Output the (X, Y) coordinate of the center of the cell containing the given text.  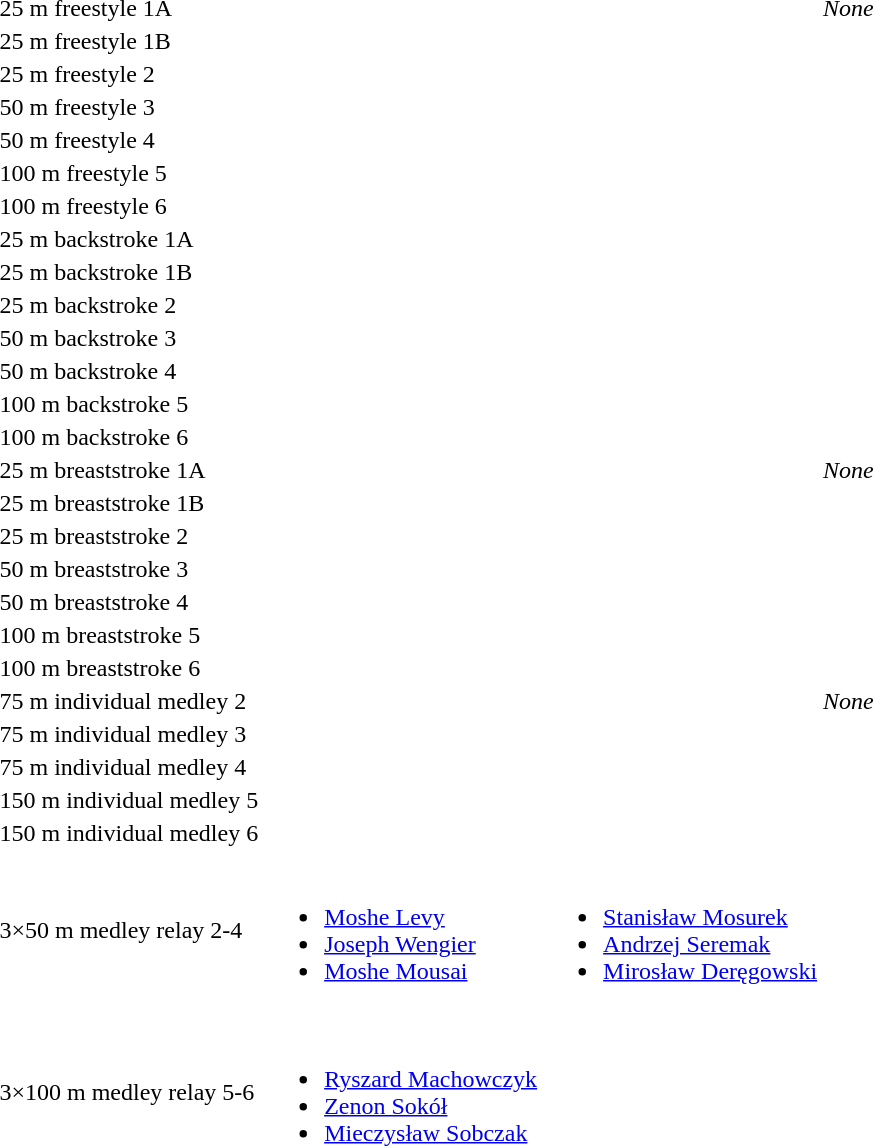
Stanisław MosurekAndrzej SeremakMirosław Deręgowski (680, 930)
Moshe LevyJoseph WengierMoshe Mousai (401, 930)
